Output the (x, y) coordinate of the center of the cell containing the given text.  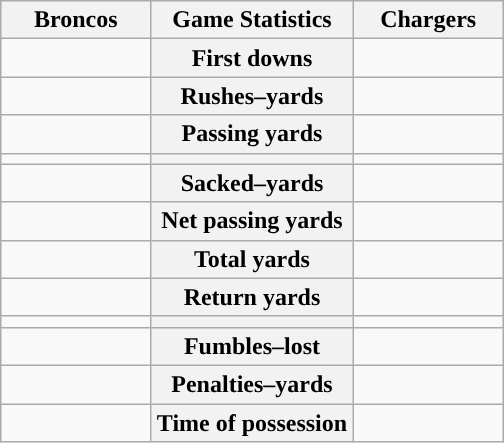
Passing yards (252, 134)
Fumbles–lost (252, 346)
Net passing yards (252, 221)
Return yards (252, 297)
Sacked–yards (252, 183)
First downs (252, 58)
Game Statistics (252, 20)
Broncos (76, 20)
Time of possession (252, 423)
Penalties–yards (252, 384)
Rushes–yards (252, 96)
Chargers (428, 20)
Total yards (252, 259)
